Pinpoint the cell where the given text exists, returning its [x, y] midpoint coordinate. 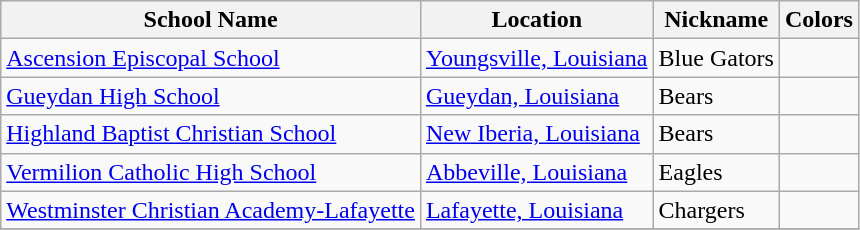
Gueydan, Louisiana [536, 96]
Location [536, 20]
Youngsville, Louisiana [536, 58]
Abbeville, Louisiana [536, 172]
Nickname [716, 20]
Colors [818, 20]
Eagles [716, 172]
Vermilion Catholic High School [211, 172]
Lafayette, Louisiana [536, 210]
School Name [211, 20]
Ascension Episcopal School [211, 58]
Westminster Christian Academy-Lafayette [211, 210]
Chargers [716, 210]
Blue Gators [716, 58]
Gueydan High School [211, 96]
New Iberia, Louisiana [536, 134]
Highland Baptist Christian School [211, 134]
